Return the [X, Y] coordinate for the center point of the cell that contains the specified text.  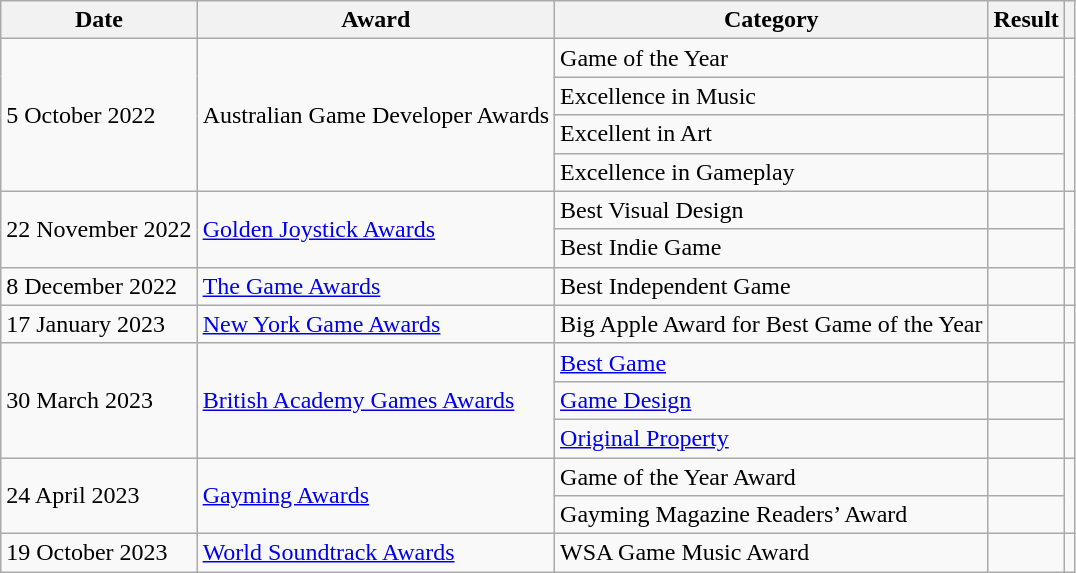
WSA Game Music Award [772, 553]
British Academy Games Awards [376, 400]
New York Game Awards [376, 324]
Best Game [772, 362]
19 October 2023 [99, 553]
30 March 2023 [99, 400]
The Game Awards [376, 286]
Gayming Magazine Readers’ Award [772, 515]
8 December 2022 [99, 286]
Excellence in Music [772, 96]
World Soundtrack Awards [376, 553]
Game Design [772, 400]
Best Indie Game [772, 248]
Excellence in Gameplay [772, 172]
Gayming Awards [376, 496]
Best Visual Design [772, 210]
Original Property [772, 438]
Result [1026, 20]
Category [772, 20]
Golden Joystick Awards [376, 229]
24 April 2023 [99, 496]
17 January 2023 [99, 324]
Excellent in Art [772, 134]
Date [99, 20]
22 November 2022 [99, 229]
5 October 2022 [99, 115]
Big Apple Award for Best Game of the Year [772, 324]
Australian Game Developer Awards [376, 115]
Game of the Year [772, 58]
Best Independent Game [772, 286]
Game of the Year Award [772, 477]
Award [376, 20]
